From the cell containing the given text, extract its center point as (x, y) coordinate. 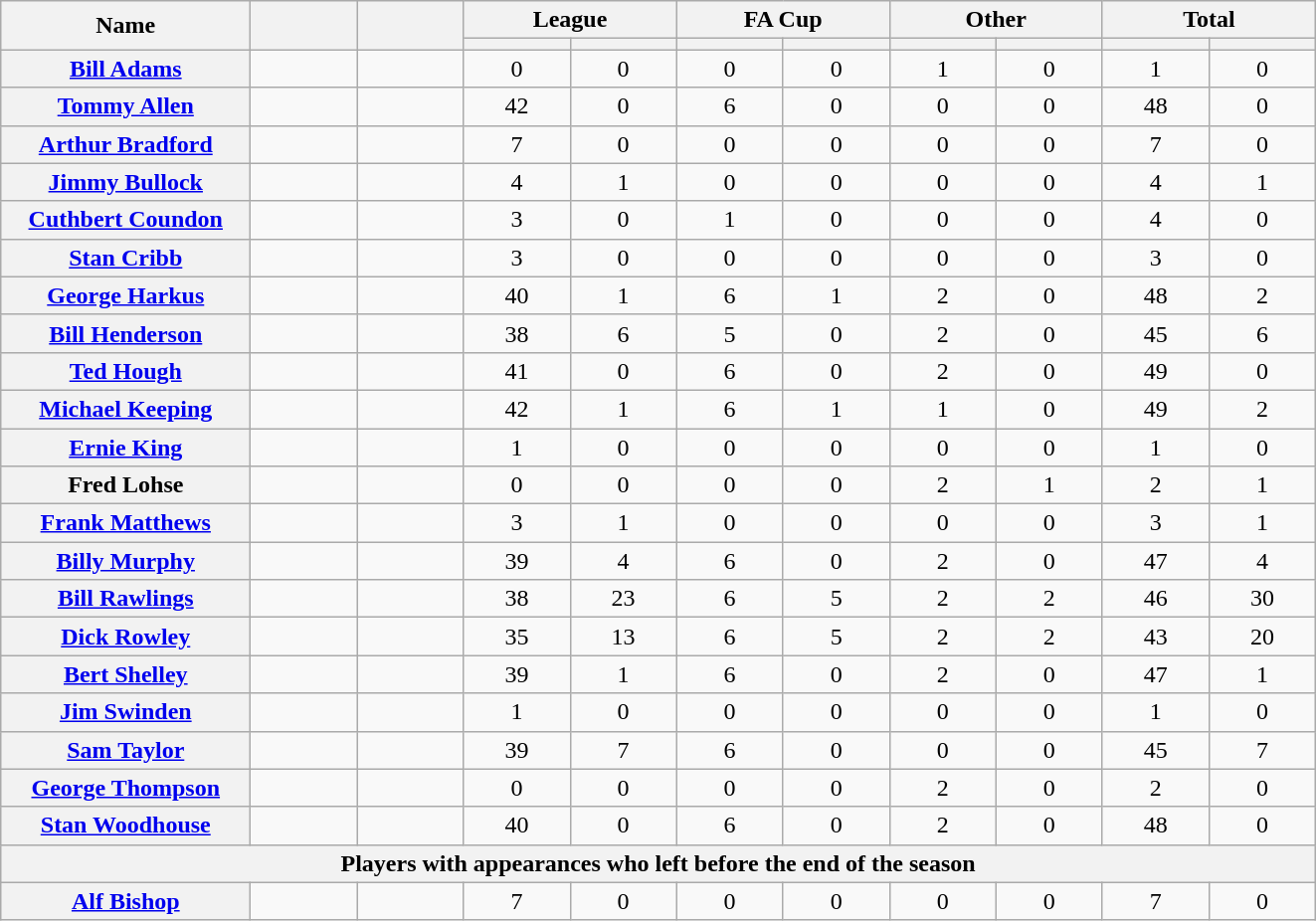
Alf Bishop (125, 901)
League (570, 20)
Name (125, 26)
George Thompson (125, 788)
Jim Swinden (125, 712)
30 (1261, 599)
Michael Keeping (125, 409)
Tommy Allen (125, 106)
23 (623, 599)
Sam Taylor (125, 750)
Bill Rawlings (125, 599)
20 (1261, 637)
43 (1156, 637)
Players with appearances who left before the end of the season (658, 863)
Other (996, 20)
Jimmy Bullock (125, 182)
Ted Hough (125, 371)
Dick Rowley (125, 637)
Bill Adams (125, 69)
Stan Cribb (125, 258)
Stan Woodhouse (125, 826)
35 (517, 637)
Fred Lohse (125, 485)
13 (623, 637)
Frank Matthews (125, 523)
Bill Henderson (125, 333)
Ernie King (125, 447)
46 (1156, 599)
Cuthbert Coundon (125, 220)
Bert Shelley (125, 674)
George Harkus (125, 295)
Billy Murphy (125, 561)
Arthur Bradford (125, 144)
41 (517, 371)
Total (1209, 20)
FA Cup (783, 20)
